Scan for the cell matching the given text and deliver its [X, Y] coordinate at center. 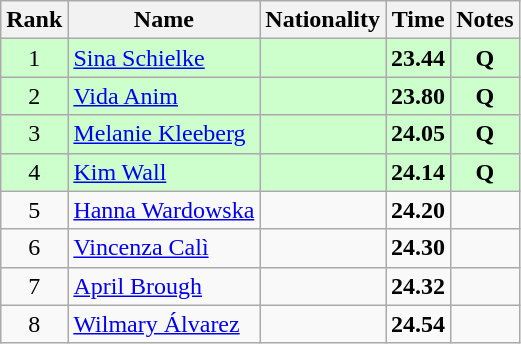
Melanie Kleeberg [164, 134]
23.44 [418, 58]
Sina Schielke [164, 58]
24.14 [418, 172]
24.32 [418, 286]
Notes [485, 20]
24.30 [418, 248]
Name [164, 20]
24.54 [418, 324]
Vida Anim [164, 96]
Vincenza Calì [164, 248]
24.20 [418, 210]
2 [34, 96]
7 [34, 286]
Wilmary Álvarez [164, 324]
4 [34, 172]
Hanna Wardowska [164, 210]
8 [34, 324]
1 [34, 58]
5 [34, 210]
Nationality [323, 20]
24.05 [418, 134]
April Brough [164, 286]
6 [34, 248]
3 [34, 134]
Kim Wall [164, 172]
23.80 [418, 96]
Rank [34, 20]
Time [418, 20]
